Capture the cell that displays the provided text and extract its [X, Y] central coordinate. 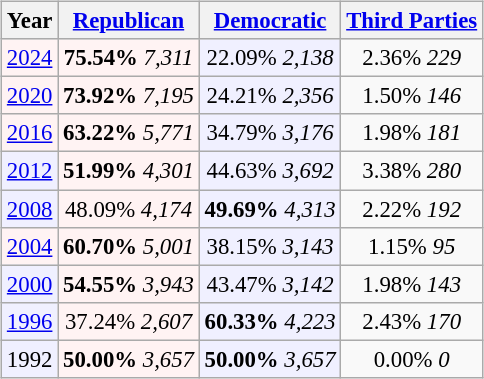
Republican [129, 21]
54.55% 3,943 [129, 284]
1.98% 181 [412, 133]
1.50% 146 [412, 96]
22.09% 2,138 [270, 58]
2020 [30, 96]
Democratic [270, 21]
0.00% 0 [412, 359]
2004 [30, 246]
1992 [30, 359]
2.43% 170 [412, 321]
1996 [30, 321]
2016 [30, 133]
1.15% 95 [412, 246]
63.22% 5,771 [129, 133]
2012 [30, 171]
24.21% 2,356 [270, 96]
Year [30, 21]
3.38% 280 [412, 171]
2008 [30, 209]
49.69% 4,313 [270, 209]
51.99% 4,301 [129, 171]
37.24% 2,607 [129, 321]
44.63% 3,692 [270, 171]
2.36% 229 [412, 58]
75.54% 7,311 [129, 58]
Third Parties [412, 21]
34.79% 3,176 [270, 133]
60.70% 5,001 [129, 246]
73.92% 7,195 [129, 96]
38.15% 3,143 [270, 246]
2000 [30, 284]
43.47% 3,142 [270, 284]
1.98% 143 [412, 284]
60.33% 4,223 [270, 321]
2024 [30, 58]
48.09% 4,174 [129, 209]
2.22% 192 [412, 209]
